Output the [x, y] coordinate of the center of the cell containing the given text.  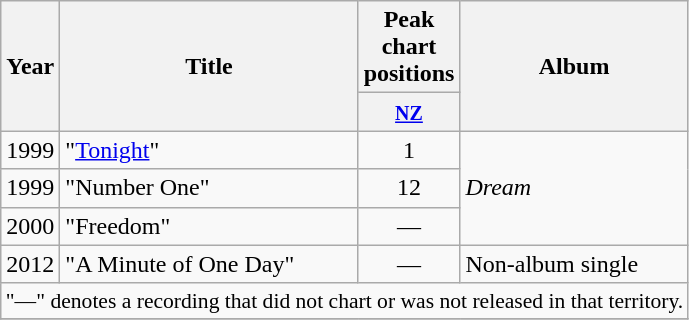
"A Minute of One Day" [209, 264]
Dream [574, 188]
2012 [30, 264]
Year [30, 66]
Peak chart positions [409, 47]
2000 [30, 226]
"Number One" [209, 188]
12 [409, 188]
1 [409, 150]
"Freedom" [209, 226]
NZ [409, 112]
Album [574, 66]
Non-album single [574, 264]
"Tonight" [209, 150]
Title [209, 66]
"—" denotes a recording that did not chart or was not released in that territory. [345, 301]
